Determine the (X, Y) coordinate at the center of the cell enclosing the given text.  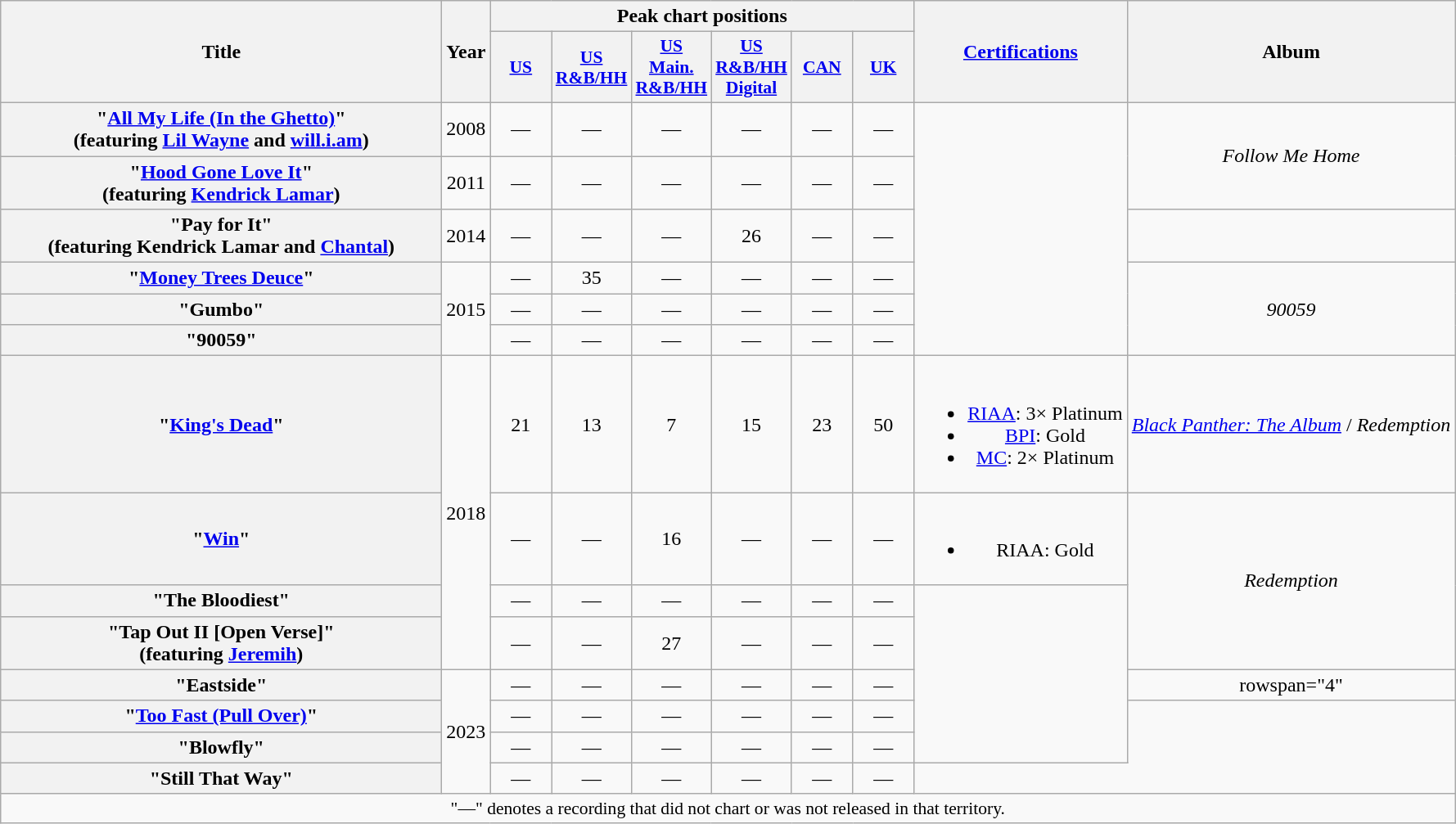
90059 (1291, 309)
RIAA: 3× PlatinumBPI: GoldMC: 2× Platinum (1021, 424)
Peak chart positions (702, 16)
US R&B/HH Digital (751, 67)
"Eastside" (221, 685)
rowspan="4" (1291, 685)
"Still That Way" (221, 778)
2011 (467, 182)
"90059" (221, 340)
50 (884, 424)
15 (751, 424)
"Money Trees Deuce" (221, 278)
Year (467, 52)
"—" denotes a recording that did not chart or was not released in that territory. (728, 808)
Redemption (1291, 581)
Certifications (1021, 52)
16 (671, 538)
2014 (467, 236)
"The Bloodiest" (221, 601)
"Gumbo" (221, 309)
Album (1291, 52)
US (521, 67)
Follow Me Home (1291, 155)
23 (822, 424)
21 (521, 424)
26 (751, 236)
27 (671, 643)
13 (592, 424)
"Pay for It"(featuring Kendrick Lamar and Chantal) (221, 236)
2018 (467, 512)
"Hood Gone Love It"(featuring Kendrick Lamar) (221, 182)
7 (671, 424)
35 (592, 278)
UK (884, 67)
2008 (467, 129)
Black Panther: The Album / Redemption (1291, 424)
RIAA: Gold (1021, 538)
"All My Life (In the Ghetto)"(featuring Lil Wayne and will.i.am) (221, 129)
USR&B/HH (592, 67)
CAN (822, 67)
"Blowfly" (221, 747)
Title (221, 52)
2023 (467, 732)
2015 (467, 309)
"King's Dead" (221, 424)
"Too Fast (Pull Over)" (221, 716)
"Win" (221, 538)
"Tap Out II [Open Verse]"(featuring Jeremih) (221, 643)
USMain.R&B/HH (671, 67)
